Return [X, Y] of the center of cell containing provided text 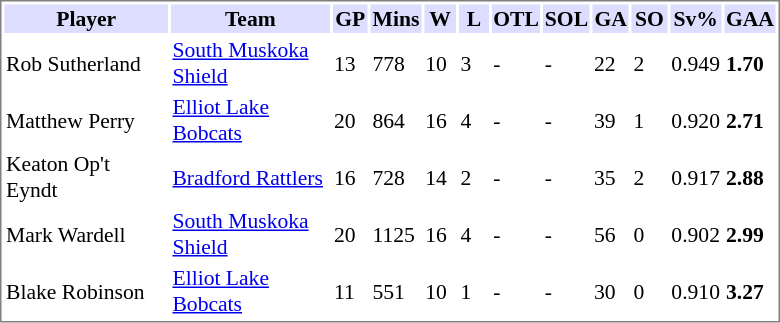
0.910 [696, 291]
14 [440, 177]
Rob Sutherland [86, 63]
1.70 [750, 63]
0.949 [696, 63]
2.99 [750, 234]
GA [611, 18]
551 [396, 291]
0.902 [696, 234]
778 [396, 63]
Team [250, 18]
Mark Wardell [86, 234]
728 [396, 177]
SO [650, 18]
1125 [396, 234]
L [474, 18]
OTL [516, 18]
GP [350, 18]
0.920 [696, 120]
3 [474, 63]
864 [396, 120]
35 [611, 177]
39 [611, 120]
Keaton Op't Eyndt [86, 177]
Player [86, 18]
W [440, 18]
Matthew Perry [86, 120]
30 [611, 291]
13 [350, 63]
Blake Robinson [86, 291]
Bradford Rattlers [250, 177]
Mins [396, 18]
Sv% [696, 18]
3.27 [750, 291]
0.917 [696, 177]
22 [611, 63]
2.71 [750, 120]
2.88 [750, 177]
56 [611, 234]
GAA [750, 18]
11 [350, 291]
SOL [566, 18]
